Determine the (X, Y) coordinate at the center of the cell enclosing the given text.  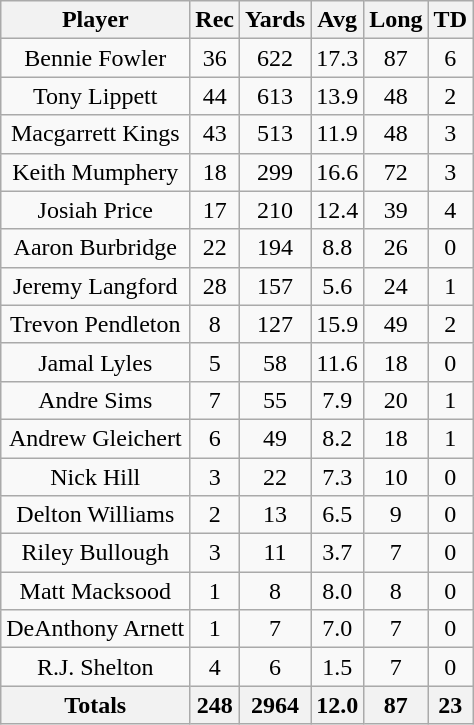
39 (396, 210)
9 (396, 515)
6.5 (338, 515)
15.9 (338, 324)
Avg (338, 20)
36 (215, 58)
Andrew Gleichert (96, 438)
Tony Lippett (96, 96)
Riley Bullough (96, 553)
TD (450, 20)
17 (215, 210)
Keith Mumphery (96, 172)
Totals (96, 705)
23 (450, 705)
1.5 (338, 667)
24 (396, 286)
11 (276, 553)
7.3 (338, 477)
248 (215, 705)
622 (276, 58)
12.4 (338, 210)
55 (276, 400)
20 (396, 400)
Long (396, 20)
Rec (215, 20)
613 (276, 96)
Andre Sims (96, 400)
DeAnthony Arnett (96, 629)
Aaron Burbridge (96, 248)
Josiah Price (96, 210)
8.8 (338, 248)
Trevon Pendleton (96, 324)
11.6 (338, 362)
210 (276, 210)
8.0 (338, 591)
157 (276, 286)
17.3 (338, 58)
Jamal Lyles (96, 362)
7.9 (338, 400)
5.6 (338, 286)
194 (276, 248)
43 (215, 134)
7.0 (338, 629)
13.9 (338, 96)
8.2 (338, 438)
44 (215, 96)
R.J. Shelton (96, 667)
513 (276, 134)
26 (396, 248)
28 (215, 286)
Bennie Fowler (96, 58)
5 (215, 362)
Nick Hill (96, 477)
127 (276, 324)
72 (396, 172)
Matt Macksood (96, 591)
12.0 (338, 705)
10 (396, 477)
Yards (276, 20)
Player (96, 20)
Macgarrett Kings (96, 134)
Jeremy Langford (96, 286)
16.6 (338, 172)
2964 (276, 705)
58 (276, 362)
13 (276, 515)
Delton Williams (96, 515)
3.7 (338, 553)
299 (276, 172)
11.9 (338, 134)
